Find where the given text appears and provide that cell's center as [X, Y] coordinate. 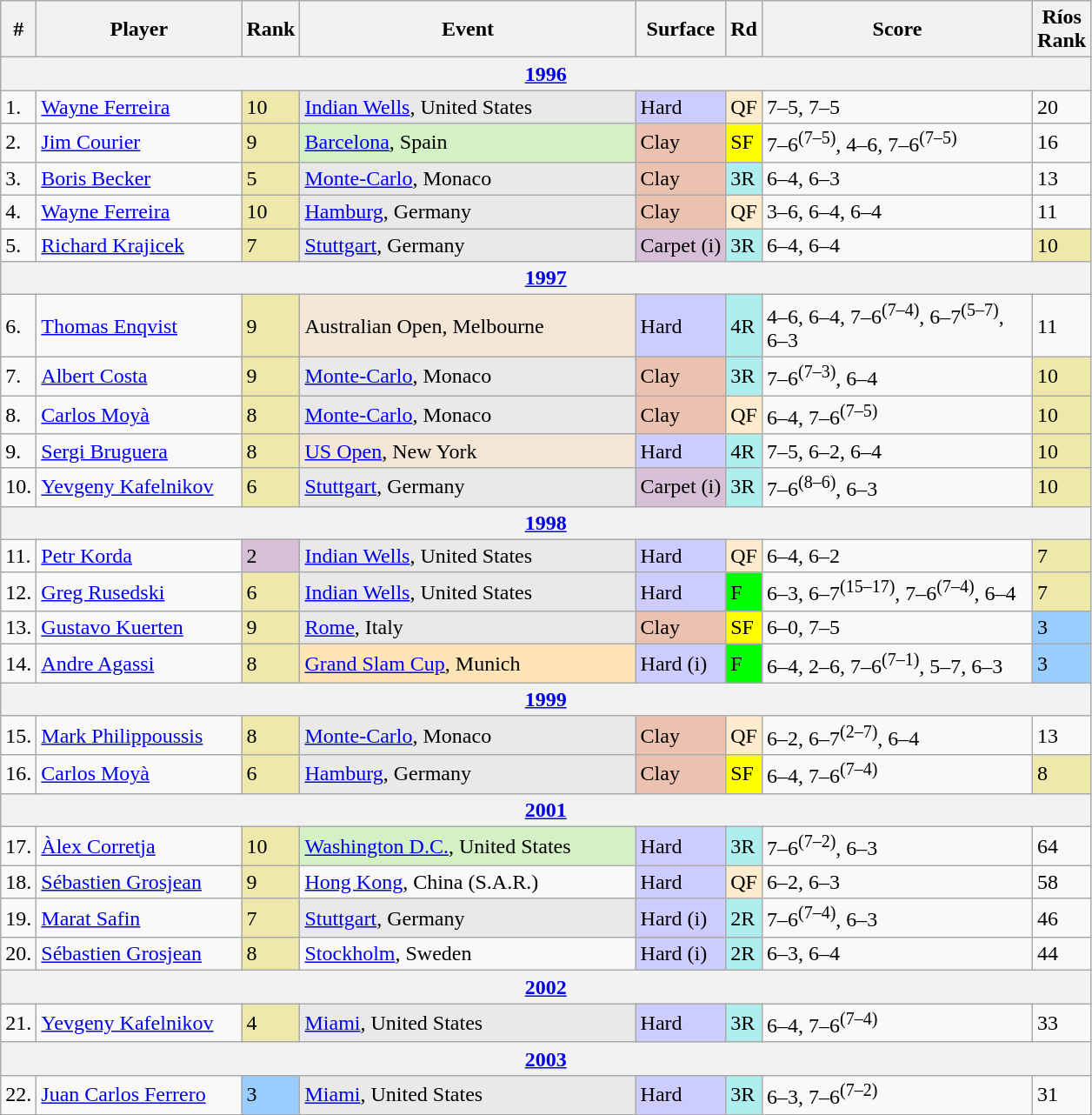
Stockholm, Sweden [468, 954]
1999 [546, 699]
6–4, 6–2 [897, 556]
33 [1062, 1023]
Jim Courier [139, 143]
7–5, 7–5 [897, 107]
6–3, 7–6(7–2) [897, 1094]
6–3, 6–7(15–17), 7–6(7–4), 6–4 [897, 591]
# [19, 30]
17. [19, 847]
Mark Philippoussis [139, 736]
16 [1062, 143]
7–6(7–5), 4–6, 7–6(7–5) [897, 143]
64 [1062, 847]
20. [19, 954]
6–4, 7–6(7–5) [897, 416]
2 [271, 556]
6–2, 6–3 [897, 882]
US Open, New York [468, 451]
1998 [546, 523]
Juan Carlos Ferrero [139, 1094]
6–4, 2–6, 7–6(7–1), 5–7, 6–3 [897, 664]
5 [271, 178]
Australian Open, Melbourne [468, 326]
18. [19, 882]
58 [1062, 882]
Rome, Italy [468, 628]
5. [19, 245]
Rd [744, 30]
12. [19, 591]
14. [19, 664]
9. [19, 451]
1. [19, 107]
Boris Becker [139, 178]
1997 [546, 278]
Thomas Enqvist [139, 326]
3–6, 6–4, 6–4 [897, 212]
7–5, 6–2, 6–4 [897, 451]
Rank [271, 30]
2001 [546, 810]
Petr Korda [139, 556]
Gustavo Kuerten [139, 628]
4–6, 6–4, 7–6(7–4), 6–7(5–7), 6–3 [897, 326]
Surface [681, 30]
4. [19, 212]
2. [19, 143]
6–4, 6–4 [897, 245]
6–3, 6–4 [897, 954]
3. [19, 178]
Barcelona, Spain [468, 143]
Sergi Bruguera [139, 451]
19. [19, 918]
44 [1062, 954]
6–4, 6–3 [897, 178]
2002 [546, 987]
16. [19, 774]
Hong Kong, China (S.A.R.) [468, 882]
10. [19, 487]
Washington D.C., United States [468, 847]
7–6(7–3), 6–4 [897, 376]
Player [139, 30]
Grand Slam Cup, Munich [468, 664]
7–6(7–4), 6–3 [897, 918]
7. [19, 376]
Score [897, 30]
15. [19, 736]
7–6(7–2), 6–3 [897, 847]
20 [1062, 107]
Greg Rusedski [139, 591]
Marat Safin [139, 918]
Albert Costa [139, 376]
Andre Agassi [139, 664]
1996 [546, 74]
Àlex Corretja [139, 847]
2003 [546, 1058]
RíosRank [1062, 30]
7–6(8–6), 6–3 [897, 487]
21. [19, 1023]
11. [19, 556]
6. [19, 326]
4 [271, 1023]
6–2, 6–7(2–7), 6–4 [897, 736]
6–0, 7–5 [897, 628]
31 [1062, 1094]
Richard Krajicek [139, 245]
46 [1062, 918]
13. [19, 628]
8. [19, 416]
Event [468, 30]
22. [19, 1094]
